Extract the (x, y) coordinate from the center of the cell holding the provided text.  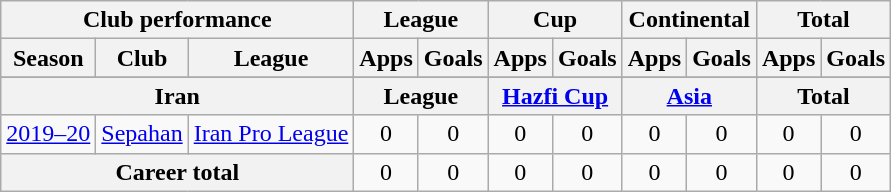
Sepahan (142, 134)
2019–20 (48, 134)
Cup (555, 20)
Hazfi Cup (555, 96)
Asia (689, 96)
Season (48, 58)
Club (142, 58)
Iran (178, 96)
Iran Pro League (271, 134)
Continental (689, 20)
Career total (178, 172)
Club performance (178, 20)
